Extract the [X, Y] coordinate from the center of the cell holding the provided text.  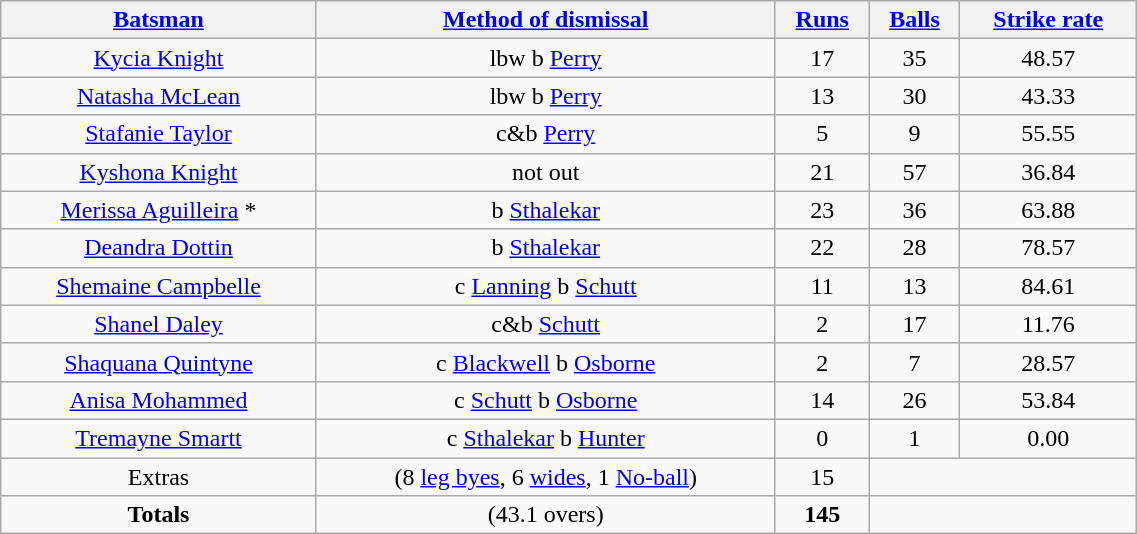
c&b Schutt [546, 324]
35 [914, 58]
Kyshona Knight [159, 172]
26 [914, 400]
23 [822, 210]
c Blackwell b Osborne [546, 362]
Batsman [159, 20]
9 [914, 134]
Runs [822, 20]
28.57 [1048, 362]
Balls [914, 20]
11.76 [1048, 324]
78.57 [1048, 248]
36.84 [1048, 172]
30 [914, 96]
145 [822, 515]
Deandra Dottin [159, 248]
21 [822, 172]
63.88 [1048, 210]
Shemaine Campbelle [159, 286]
(8 leg byes, 6 wides, 1 No-ball) [546, 477]
Strike rate [1048, 20]
57 [914, 172]
1 [914, 438]
c Schutt b Osborne [546, 400]
5 [822, 134]
14 [822, 400]
55.55 [1048, 134]
0 [822, 438]
Anisa Mohammed [159, 400]
c Lanning b Schutt [546, 286]
22 [822, 248]
Merissa Aguilleira * [159, 210]
53.84 [1048, 400]
Totals [159, 515]
Kycia Knight [159, 58]
84.61 [1048, 286]
(43.1 overs) [546, 515]
Shaquana Quintyne [159, 362]
Stafanie Taylor [159, 134]
7 [914, 362]
c Sthalekar b Hunter [546, 438]
11 [822, 286]
Natasha McLean [159, 96]
Shanel Daley [159, 324]
0.00 [1048, 438]
Tremayne Smartt [159, 438]
48.57 [1048, 58]
28 [914, 248]
15 [822, 477]
not out [546, 172]
Extras [159, 477]
43.33 [1048, 96]
36 [914, 210]
Method of dismissal [546, 20]
c&b Perry [546, 134]
